Locate the cell with the specified text and output its (x, y) center coordinate. 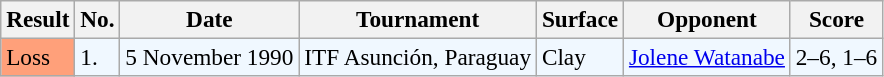
ITF Asunción, Paraguay (418, 57)
Score (836, 19)
Clay (580, 57)
Jolene Watanabe (708, 57)
Opponent (708, 19)
Date (210, 19)
2–6, 1–6 (836, 57)
Loss (38, 57)
No. (98, 19)
Result (38, 19)
5 November 1990 (210, 57)
Tournament (418, 19)
Surface (580, 19)
1. (98, 57)
